Locate the cell with the specified text and output its (X, Y) center coordinate. 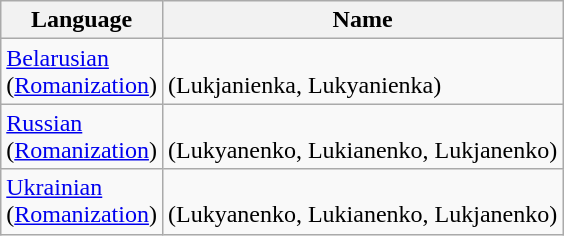
Ukrainian (Romanization) (82, 202)
Name (362, 20)
Belarusian (Romanization) (82, 72)
Russian (Romanization) (82, 136)
Language (82, 20)
(Lukjanienka, Lukyanienka) (362, 72)
